Search for the cell housing the specified text and yield its [x, y] center coordinate. 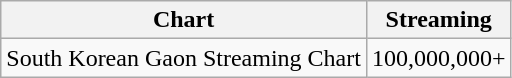
Chart [184, 20]
South Korean Gaon Streaming Chart [184, 58]
100,000,000+ [438, 58]
Streaming [438, 20]
